Search for the cell housing the specified text and yield its (x, y) center coordinate. 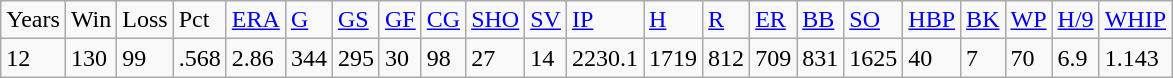
BB (820, 20)
27 (496, 58)
H/9 (1076, 20)
30 (400, 58)
130 (90, 58)
SV (546, 20)
WHIP (1135, 20)
CG (443, 20)
GF (400, 20)
98 (443, 58)
709 (774, 58)
70 (1028, 58)
SHO (496, 20)
6.9 (1076, 58)
812 (726, 58)
99 (145, 58)
12 (34, 58)
Loss (145, 20)
SO (874, 20)
.568 (200, 58)
Win (90, 20)
ERA (256, 20)
295 (356, 58)
7 (983, 58)
BK (983, 20)
H (674, 20)
831 (820, 58)
IP (604, 20)
14 (546, 58)
R (726, 20)
344 (308, 58)
1.143 (1135, 58)
2.86 (256, 58)
2230.1 (604, 58)
G (308, 20)
Pct (200, 20)
ER (774, 20)
40 (932, 58)
1719 (674, 58)
GS (356, 20)
1625 (874, 58)
WP (1028, 20)
Years (34, 20)
HBP (932, 20)
